Return the [x, y] coordinate for the center point of the cell that contains the specified text.  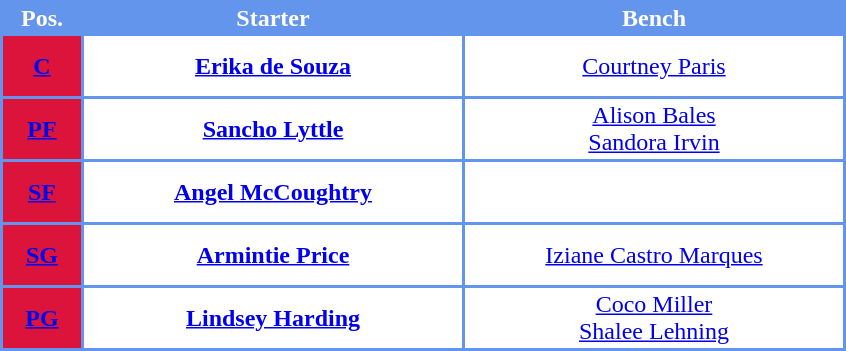
C [42, 66]
Alison BalesSandora Irvin [654, 129]
Pos. [42, 18]
Courtney Paris [654, 66]
Coco MillerShalee Lehning [654, 318]
SF [42, 192]
Erika de Souza [273, 66]
Sancho Lyttle [273, 129]
Armintie Price [273, 255]
Starter [273, 18]
PF [42, 129]
Angel McCoughtry [273, 192]
Iziane Castro Marques [654, 255]
Bench [654, 18]
Lindsey Harding [273, 318]
SG [42, 255]
PG [42, 318]
